Locate the cell with the specified text and output its [x, y] center coordinate. 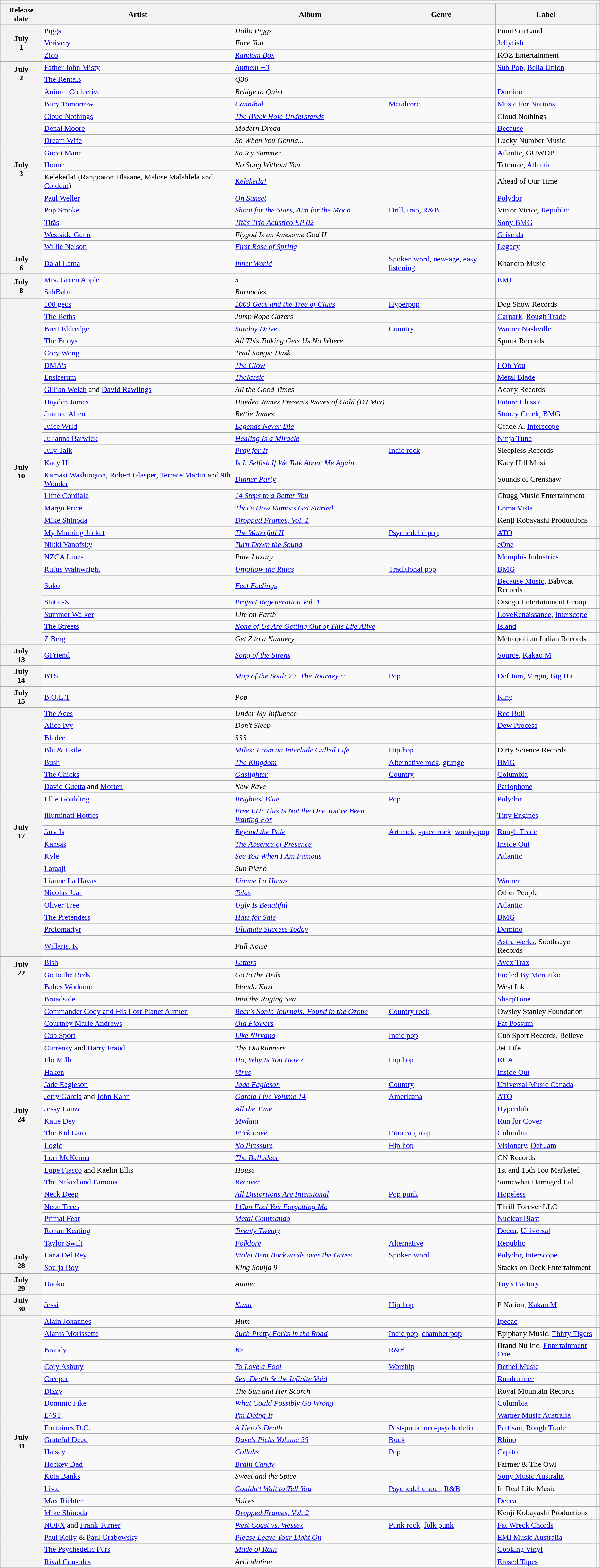
SahBabii [138, 292]
Under My Influence [310, 713]
Warner Music Australia [546, 1415]
Legacy [546, 247]
Denai Moore [138, 128]
To Love a Fool [310, 1366]
Punk rock, folk punk [441, 1525]
Bish [138, 962]
Protomartyr [138, 929]
Ahead of Our Time [546, 181]
So When You Gonna... [310, 140]
Capitol [546, 1452]
Violet Bent Backwards over the Grass [310, 1255]
Run for Cover [546, 1121]
Dalai Lama [138, 263]
So Icy Summer [310, 153]
Neon Trees [138, 1207]
Commander Cody and His Lost Planet Airmen [138, 1011]
Sounds of Crenshaw [546, 479]
Brain Candy [310, 1464]
Modern Dread [310, 128]
Bettie James [310, 414]
The Glow [310, 365]
Get Z to a Nunnery [310, 639]
Legends Never Die [310, 426]
DMA's [138, 365]
Unfollow the Rules [310, 569]
See You When I Am Famous [310, 856]
Recover [310, 1182]
Psychedelic pop [441, 532]
Keleketla! [310, 181]
David Guetta and Morten [138, 786]
Like Nirvana [310, 1036]
Katie Dey [138, 1121]
Piggs [138, 31]
Titãs [138, 222]
Westside Gunn [138, 235]
BTS [138, 676]
LoveRenaissance, Interscope [546, 614]
Flygod Is an Awesome God II [310, 235]
Animal Collective [138, 92]
Dirty Science Records [546, 750]
Tiny Engines [546, 815]
Warner [546, 881]
West Coast vs. Wessex [310, 1525]
Thalassic [310, 377]
Thrill Forever LLC [546, 1207]
Life on Earth [310, 614]
Verivery [138, 43]
Cannibal [310, 104]
Face You [310, 43]
Nuna [310, 1305]
Juice Wrld [138, 426]
Sunday Drive [310, 328]
July29 [21, 1284]
Tatemae, Atlantic [546, 165]
Logic [138, 1145]
Brand Nu Inc, Entertainment One [546, 1350]
P Nation, Kakao M [546, 1305]
Pop punk [441, 1194]
Gillian Welch and David Rawlings [138, 390]
Hum [310, 1321]
Oliver Tree [138, 905]
Metropolitan Indian Records [546, 639]
Shoot for the Stars, Aim for the Moon [310, 210]
Pure Luxury [310, 557]
Ensiferum [138, 377]
July17 [21, 832]
Hockey Dad [138, 1464]
Island [546, 626]
Country rock [441, 1011]
Grateful Dead [138, 1440]
Honne [138, 165]
Cub Sport Records, Believe [546, 1036]
Griselda [546, 235]
King [546, 697]
Paul Weller [138, 198]
Sony Music Australia [546, 1476]
July Talk [138, 451]
The Beths [138, 316]
NZCA Lines [138, 557]
Cooking Vinyl [546, 1549]
The Kingdom [310, 762]
Margo Price [138, 508]
Virus [310, 1072]
Dinner Party [310, 479]
Song of the Sirens [310, 655]
Alternative [441, 1243]
RCA [546, 1060]
Q36 [310, 79]
Trail Songs: Dusk [310, 353]
No Pressure [310, 1145]
July22 [21, 968]
Sweet and the Spice [310, 1476]
Carpark, Rough Trade [546, 316]
Old Flowers [310, 1024]
Jet Life [546, 1048]
My Morning Jacket [138, 532]
Release date [21, 14]
Illuminati Hotties [138, 815]
Worship [441, 1366]
Julianna Barwick [138, 438]
Ellie Goulding [138, 799]
Toy's Factory [546, 1284]
No Song Without You [310, 165]
Indie pop, chamber pop [441, 1333]
The Waterfall II [310, 532]
Brandy [138, 1350]
Feel Feelings [310, 586]
Jarv Is [138, 832]
Bear's Sonic Journals: Found in the Ozone [310, 1011]
Lori McKenna [138, 1157]
Hate for Sale [310, 917]
The Rentals [138, 79]
Hayden James [138, 402]
Primal Fear [138, 1219]
Fontaines D.C. [138, 1428]
Anthem +3 [310, 67]
Red Bull [546, 713]
Anima [310, 1284]
Voices [310, 1501]
Universal Music Canada [546, 1084]
Kyle [138, 856]
None of Us Are Getting Out of This Life Alive [310, 626]
Warner Nashville [546, 328]
July13 [21, 655]
July31 [21, 1441]
Brett Eldredge [138, 328]
Art rock, space rock, wonky pop [441, 832]
West Ink [546, 987]
Rufus Wainwright [138, 569]
Sleepless Records [546, 451]
Collabs [310, 1452]
Indie pop [441, 1036]
Letters [310, 962]
333 [310, 738]
SharpTone [546, 999]
The Aces [138, 713]
Dew Process [546, 726]
EMI [546, 280]
Jessi [138, 1305]
Lupe Fiasco and Kaelin Ellis [138, 1170]
All the Time [310, 1109]
King Soulja 9 [310, 1267]
E^ST [138, 1415]
Spoken word, new-age, easy listening [441, 263]
Don't Sleep [310, 726]
Nuclear Blast [546, 1219]
The Balladeer [310, 1157]
The Psychedelic Furs [138, 1549]
EMI Music Australia [546, 1537]
What Could Possibly Go Wrong [310, 1403]
Lucky Number Music [546, 140]
Taylor Swift [138, 1243]
Alice Ivy [138, 726]
Kansas [138, 844]
Khandro Music [546, 263]
Z Berg [138, 639]
July15 [21, 697]
Gaslighter [310, 774]
Somewhat Damaged Ltd [546, 1182]
Hallo Piggs [310, 31]
Decca, Universal [546, 1231]
Spunk Records [546, 341]
Hyperpop [441, 304]
Jump Rope Gazers [310, 316]
Dominic Fike [138, 1403]
Sun Piano [310, 868]
Fat Wreck Chords [546, 1525]
Courtney Marie Andrews [138, 1024]
Metalcore [441, 104]
Americana [441, 1097]
Keleketla! (Rangoatoo Hlasane, Malose Malahlela and Coldcut) [138, 181]
Willaris. K [138, 946]
PourPourLand [546, 31]
Made of Rain [310, 1549]
Loma Vista [546, 508]
July6 [21, 263]
Hyperdub [546, 1109]
Memphis Industries [546, 557]
Sony BMG [546, 222]
Halsey [138, 1452]
R&B [441, 1350]
Jellyfish [546, 43]
Artist [138, 14]
Nikki Yanofsky [138, 544]
Sub Pop, Bella Union [546, 67]
Laraaji [138, 868]
Dream Wife [138, 140]
Beyond the Pale [310, 832]
The Pretenders [138, 917]
Kacy Hill Music [546, 463]
The Kid Laroi [138, 1133]
July8 [21, 286]
Genre [441, 14]
Please Leave Your Light On [310, 1537]
Ipecac [546, 1321]
Alain Johannes [138, 1321]
Free I.H: This Is Not the One You've Been Waiting For [310, 815]
Dave's Picks Volume 35 [310, 1440]
Dizzy [138, 1391]
The Chicks [138, 774]
Future Classic [546, 402]
Full Noise [310, 946]
July28 [21, 1261]
Kota Banks [138, 1476]
July24 [21, 1115]
Avex Trax [546, 962]
CN Records [546, 1157]
Indie rock [441, 451]
100 gecs [138, 304]
That's How Rumors Get Started [310, 508]
Telas [310, 893]
Lime Cordiale [138, 496]
F*ck Love [310, 1133]
Pray for It [310, 451]
Kamasi Washington, Robert Glasper, Terrace Martin and 9th Wonder [138, 479]
Map of the Soul: 7 ~ The Journey ~ [310, 676]
Alternative rock, grunge [441, 762]
B.O.L.T [138, 697]
July2 [21, 73]
Willie Nelson [138, 247]
eOne [546, 544]
I Can Feel You Forgetting Me [310, 1207]
The Buoys [138, 341]
Because [546, 128]
Max Richter [138, 1501]
Ho, Why Is You Here? [310, 1060]
Soulja Boy [138, 1267]
Titãs Trio Acústico EP 02 [310, 222]
Rock [441, 1440]
Polydor, Interscope [546, 1255]
Astralwerks, Soothsayer Records [546, 946]
Drill, trap, R&B [441, 210]
Parlophone [546, 786]
Static-X [138, 602]
Ugly Is Beautiful [310, 905]
Partisan, Rough Trade [546, 1428]
Bridge to Quiet [310, 92]
1st and 15th Too Marketed [546, 1170]
Decca [546, 1501]
Such Pretty Forks in the Road [310, 1333]
Def Jam, Virgin, Big Hit [546, 676]
Ultimate Success Today [310, 929]
July1 [21, 43]
Ninja Tune [546, 438]
Idando Kazi [310, 987]
Couldn't Wait to Tell You [310, 1489]
I Oh You [546, 365]
Garcia Live Volume 14 [310, 1097]
Rival Consoles [138, 1562]
July30 [21, 1305]
Liv.e [138, 1489]
Gucci Mane [138, 153]
Inner World [310, 263]
Alanis Morissette [138, 1333]
Jessy Lanza [138, 1109]
KOZ Entertainment [546, 55]
In Real Life Music [546, 1489]
Hayden James Presents Waves of Gold (DJ Mix) [310, 402]
Post-punk, neo-psychedelia [441, 1428]
Miles: From an Interlude Called Life [310, 750]
The Black Hole Understands [310, 116]
Chugg Music Entertainment [546, 496]
B7 [310, 1350]
All the Good Times [310, 390]
Acony Records [546, 390]
Spoken word [441, 1255]
Stoney Creek, BMG [546, 414]
Erased Tapes [546, 1562]
Dropped Frames, Vol. 2 [310, 1513]
Jerry Garcia and John Kahn [138, 1097]
Psychedelic soul, R&B [441, 1489]
Stacks on Deck Entertainment [546, 1267]
The Naked and Famous [138, 1182]
Kacy Hill [138, 463]
Republic [546, 1243]
Lana Del Rey [138, 1255]
Summer Walker [138, 614]
Otsego Entertainment Group [546, 602]
Sex, Death & the Infinite Void [310, 1379]
Dog Show Records [546, 304]
July3 [21, 169]
Bladee [138, 738]
Project Regeneration Vol. 1 [310, 602]
Atlantic, GUWOP [546, 153]
Soko [138, 586]
Creeper [138, 1379]
Pop Smoke [138, 210]
New Rave [310, 786]
Because Music, Babycat Records [546, 586]
Father John Misty [138, 67]
Cory Wong [138, 353]
Into the Raging Sea [310, 999]
The Sun and Her Scorch [310, 1391]
Dropped Frames, Vol. 1 [310, 520]
14 Steps to a Better You [310, 496]
5 [310, 280]
Barnacles [310, 292]
I'm Doing It [310, 1415]
Music For Nations [546, 104]
The OutRunners [310, 1048]
Mrs. Green Apple [138, 280]
Grade A, Interscope [546, 426]
All Distortions Are Intentional [310, 1194]
Broadside [138, 999]
House [310, 1170]
Bethel Music [546, 1366]
Hopeless [546, 1194]
Emo rap, trap [441, 1133]
Source, Kakao M [546, 655]
First Rose of Spring [310, 247]
Bush [138, 762]
Album [310, 14]
Fueled By Mentaiko [546, 975]
Mydata [310, 1121]
On Sunset [310, 198]
Metal Blade [546, 377]
Rough Trade [546, 832]
Bury Tomorrow [138, 104]
Neck Deep [138, 1194]
Currensy and Harry Fraud [138, 1048]
Label [546, 14]
Visionary, Def Jam [546, 1145]
Twenty Twenty [310, 1231]
NOFX and Frank Turner [138, 1525]
Other People [546, 893]
Healing Is a Miracle [310, 438]
Paul Kelly & Paul Grabowsky [138, 1537]
Daoko [138, 1284]
Zico [138, 55]
Fat Possum [546, 1024]
Is It Selfish If We Talk About Me Again [310, 463]
Babes Wodumo [138, 987]
Rhino [546, 1440]
Flo Milli [138, 1060]
Traditional pop [441, 569]
Royal Mountain Records [546, 1391]
Roadrunner [546, 1379]
Random Box [310, 55]
Cub Sport [138, 1036]
July14 [21, 676]
Metal Commando [310, 1219]
Blu & Exile [138, 750]
July10 [21, 471]
Turn Down the Sound [310, 544]
Articulation [310, 1562]
GFriend [138, 655]
Nicolas Jaar [138, 893]
Victor Victor, Republic [546, 210]
Ronan Keating [138, 1231]
Jimmie Allen [138, 414]
Owsley Stanley Foundation [546, 1011]
All This Talking Gets Us No Where [310, 341]
1000 Gecs and the Tree of Clues [310, 304]
Folklore [310, 1243]
A Hero's Death [310, 1428]
The Streets [138, 626]
Farmer & The Owl [546, 1464]
The Absence of Presence [310, 844]
Haken [138, 1072]
Epiphany Music, Thirty Tigers [546, 1333]
Brightest Blue [310, 799]
Cory Asbury [138, 1366]
